Return the (X, Y) coordinate for the center point of the cell that contains the specified text.  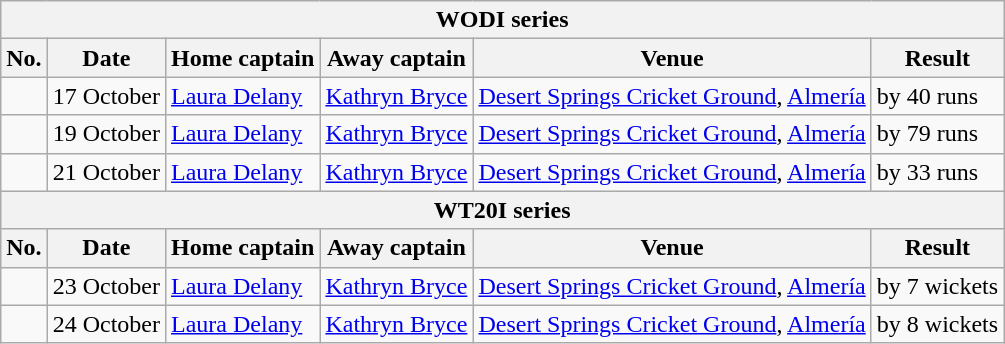
by 7 wickets (937, 286)
by 40 runs (937, 96)
WODI series (502, 20)
24 October (106, 324)
WT20I series (502, 210)
21 October (106, 172)
19 October (106, 134)
by 33 runs (937, 172)
23 October (106, 286)
17 October (106, 96)
by 79 runs (937, 134)
by 8 wickets (937, 324)
